Output the (x, y) coordinate of the center of the cell containing the given text.  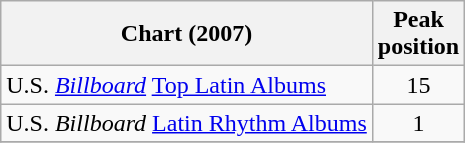
Peakposition (418, 34)
U.S. Billboard Top Latin Albums (187, 85)
15 (418, 85)
Chart (2007) (187, 34)
U.S. Billboard Latin Rhythm Albums (187, 123)
1 (418, 123)
